Return (x, y) of the center of cell containing provided text 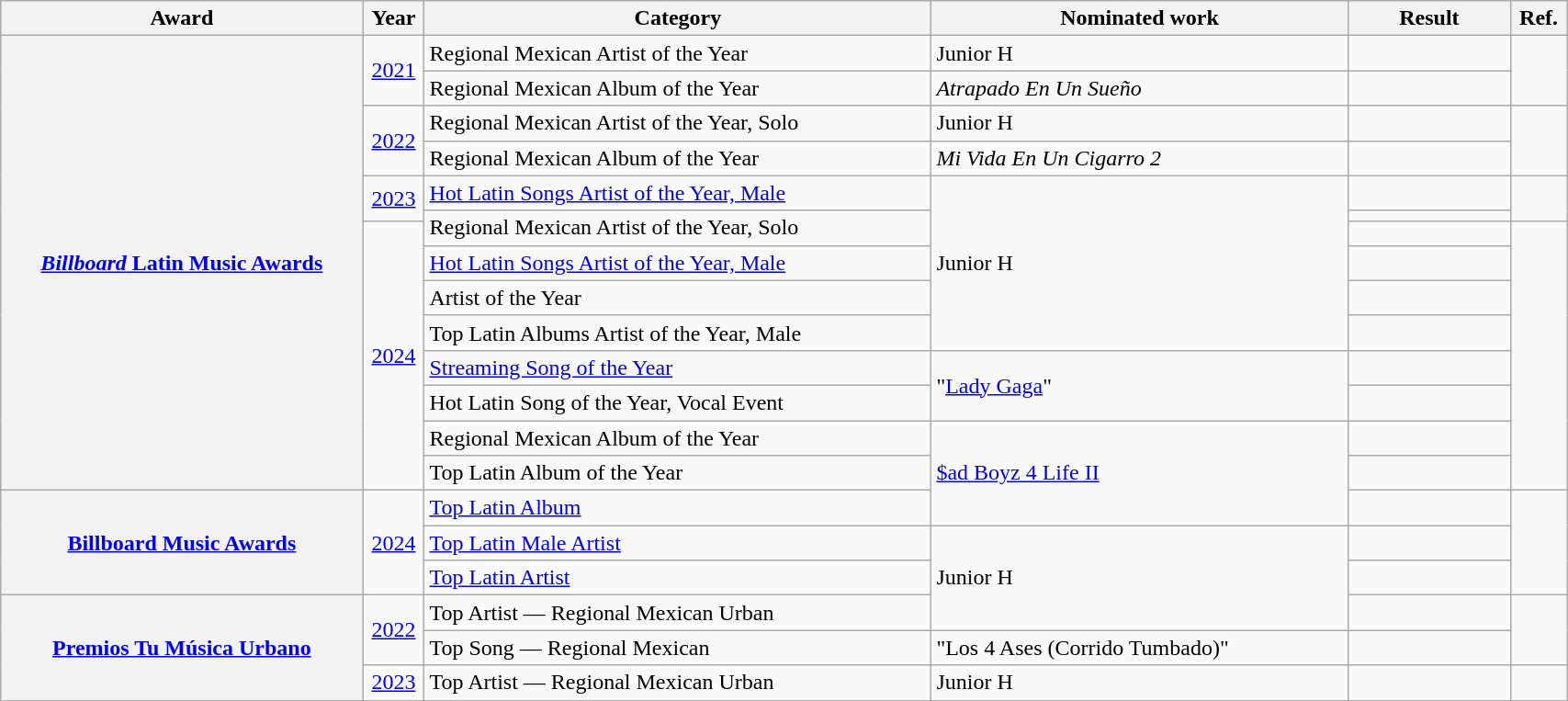
$ad Boyz 4 Life II (1139, 473)
Hot Latin Song of the Year, Vocal Event (678, 402)
Billboard Latin Music Awards (182, 263)
Ref. (1540, 18)
Atrapado En Un Sueño (1139, 88)
Result (1429, 18)
Top Latin Albums Artist of the Year, Male (678, 333)
"Lady Gaga" (1139, 385)
Artist of the Year (678, 298)
Regional Mexican Artist of the Year (678, 53)
2021 (393, 71)
Award (182, 18)
Top Latin Album (678, 508)
Premios Tu Música Urbano (182, 648)
Top Latin Album of the Year (678, 473)
Top Latin Male Artist (678, 543)
Top Song — Regional Mexican (678, 648)
Mi Vida En Un Cigarro 2 (1139, 158)
"Los 4 Ases (Corrido Tumbado)" (1139, 648)
Category (678, 18)
Top Latin Artist (678, 578)
Nominated work (1139, 18)
Billboard Music Awards (182, 543)
Streaming Song of the Year (678, 367)
Year (393, 18)
